Scan for the cell matching the given text and deliver its (X, Y) coordinate at center. 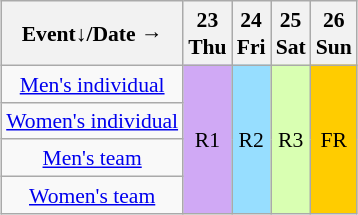
Women's team (92, 194)
Men's team (92, 158)
Women's individual (92, 120)
23Thu (208, 33)
Men's individual (92, 84)
Event↓/Date → (92, 33)
25Sat (291, 33)
26Sun (334, 33)
R1 (208, 139)
24Fri (252, 33)
R2 (252, 139)
R3 (291, 139)
FR (334, 139)
